Identify which cell holds the provided text, then report its [X, Y] central coordinate. 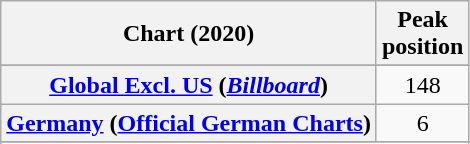
Germany (Official German Charts) [189, 123]
Global Excl. US (Billboard) [189, 85]
148 [422, 85]
Peakposition [422, 34]
Chart (2020) [189, 34]
6 [422, 123]
